Return the [X, Y] coordinate for the center point of the cell that contains the specified text.  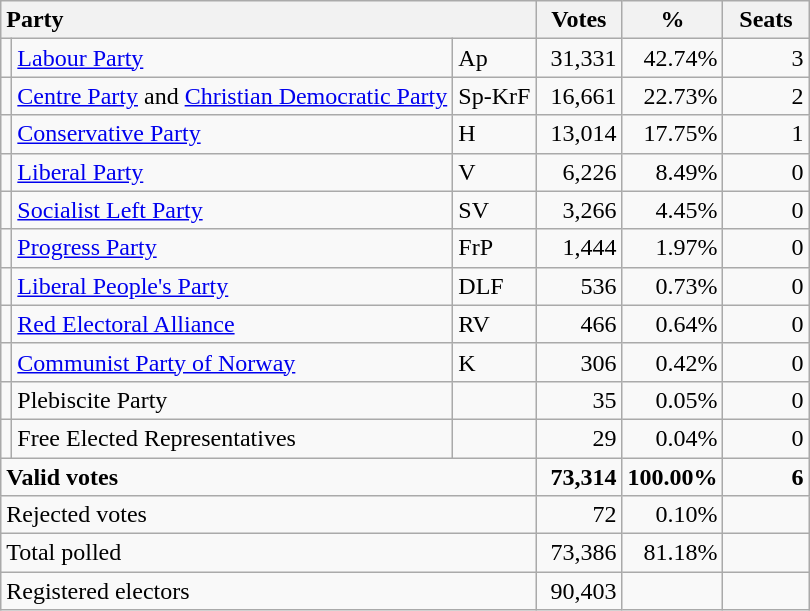
Sp-KrF [494, 96]
22.73% [672, 96]
90,403 [579, 591]
35 [579, 400]
100.00% [672, 477]
72 [579, 515]
6 [766, 477]
Communist Party of Norway [232, 362]
FrP [494, 248]
16,661 [579, 96]
Liberal People's Party [232, 286]
% [672, 20]
Valid votes [268, 477]
13,014 [579, 134]
0.42% [672, 362]
V [494, 172]
2 [766, 96]
8.49% [672, 172]
Conservative Party [232, 134]
536 [579, 286]
0.64% [672, 324]
Total polled [268, 553]
306 [579, 362]
1 [766, 134]
Red Electoral Alliance [232, 324]
RV [494, 324]
Party [268, 20]
DLF [494, 286]
42.74% [672, 58]
0.73% [672, 286]
0.10% [672, 515]
466 [579, 324]
Rejected votes [268, 515]
29 [579, 438]
3 [766, 58]
Liberal Party [232, 172]
Votes [579, 20]
H [494, 134]
73,314 [579, 477]
1.97% [672, 248]
Centre Party and Christian Democratic Party [232, 96]
Ap [494, 58]
6,226 [579, 172]
0.04% [672, 438]
0.05% [672, 400]
SV [494, 210]
3,266 [579, 210]
Progress Party [232, 248]
17.75% [672, 134]
73,386 [579, 553]
81.18% [672, 553]
Labour Party [232, 58]
4.45% [672, 210]
1,444 [579, 248]
31,331 [579, 58]
Registered electors [268, 591]
Seats [766, 20]
Free Elected Representatives [232, 438]
K [494, 362]
Socialist Left Party [232, 210]
Plebiscite Party [232, 400]
